Return [X, Y] of the center of cell containing provided text 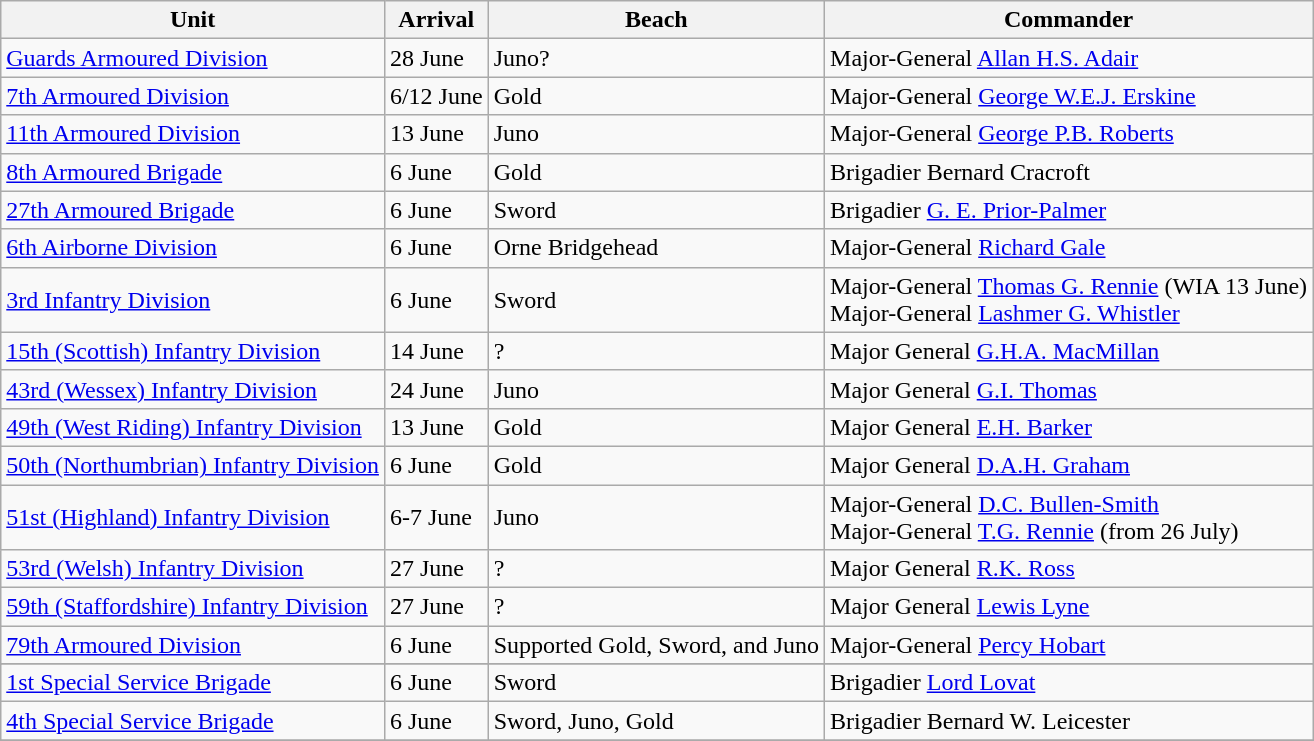
Major General R.K. Ross [1069, 569]
Major-General Richard Gale [1069, 248]
28 June [436, 58]
Major-General Percy Hobart [1069, 645]
Major-General Allan H.S. Adair [1069, 58]
43rd (Wessex) Infantry Division [193, 389]
Brigadier Lord Lovat [1069, 683]
11th Armoured Division [193, 134]
6th Airborne Division [193, 248]
Major-General D.C. Bullen-SmithMajor-General T.G. Rennie (from 26 July) [1069, 516]
Orne Bridgehead [656, 248]
Sword, Juno, Gold [656, 721]
Brigadier Bernard W. Leicester [1069, 721]
4th Special Service Brigade [193, 721]
51st (Highland) Infantry Division [193, 516]
7th Armoured Division [193, 96]
Brigadier G. E. Prior-Palmer [1069, 210]
Guards Armoured Division [193, 58]
Major General E.H. Barker [1069, 427]
49th (West Riding) Infantry Division [193, 427]
50th (Northumbrian) Infantry Division [193, 465]
3rd Infantry Division [193, 300]
Beach [656, 20]
Major General G.H.A. MacMillan [1069, 351]
Major General D.A.H. Graham [1069, 465]
79th Armoured Division [193, 645]
6/12 June [436, 96]
Major General Lewis Lyne [1069, 607]
24 June [436, 389]
Commander [1069, 20]
Major-General George W.E.J. Erskine [1069, 96]
14 June [436, 351]
1st Special Service Brigade [193, 683]
Brigadier Bernard Cracroft [1069, 172]
27th Armoured Brigade [193, 210]
Supported Gold, Sword, and Juno [656, 645]
6-7 June [436, 516]
59th (Staffordshire) Infantry Division [193, 607]
53rd (Welsh) Infantry Division [193, 569]
Unit [193, 20]
8th Armoured Brigade [193, 172]
Major General G.I. Thomas [1069, 389]
Major-General George P.B. Roberts [1069, 134]
Juno? [656, 58]
Major-General Thomas G. Rennie (WIA 13 June)Major-General Lashmer G. Whistler [1069, 300]
Arrival [436, 20]
15th (Scottish) Infantry Division [193, 351]
